Detect which cell encompasses the target text, then output its [x, y] center coordinate. 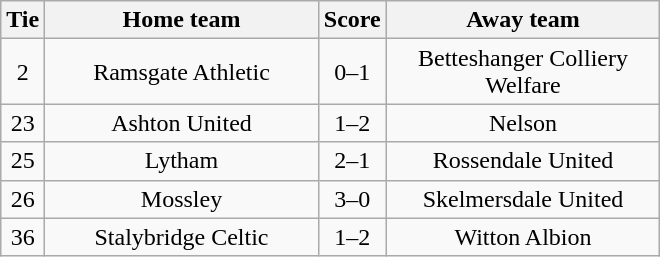
Witton Albion [523, 237]
Skelmersdale United [523, 199]
Betteshanger Colliery Welfare [523, 72]
Lytham [182, 161]
Stalybridge Celtic [182, 237]
23 [23, 123]
Tie [23, 20]
25 [23, 161]
Ashton United [182, 123]
Mossley [182, 199]
Home team [182, 20]
3–0 [352, 199]
Rossendale United [523, 161]
26 [23, 199]
Nelson [523, 123]
36 [23, 237]
Ramsgate Athletic [182, 72]
2–1 [352, 161]
Score [352, 20]
Away team [523, 20]
0–1 [352, 72]
2 [23, 72]
